Locate the cell with the specified text and output its (x, y) center coordinate. 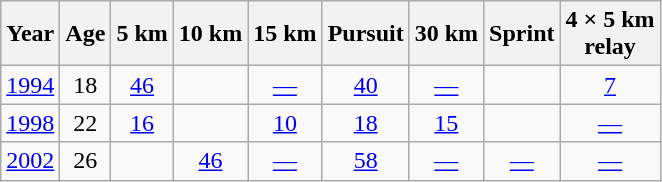
Sprint (522, 34)
10 (285, 123)
58 (366, 161)
Age (86, 34)
16 (142, 123)
26 (86, 161)
10 km (210, 34)
30 km (446, 34)
22 (86, 123)
1998 (30, 123)
4 × 5 kmrelay (610, 34)
40 (366, 85)
Year (30, 34)
1994 (30, 85)
7 (610, 85)
15 km (285, 34)
5 km (142, 34)
2002 (30, 161)
15 (446, 123)
Pursuit (366, 34)
